Output the (x, y) coordinate of the center of the cell containing the given text.  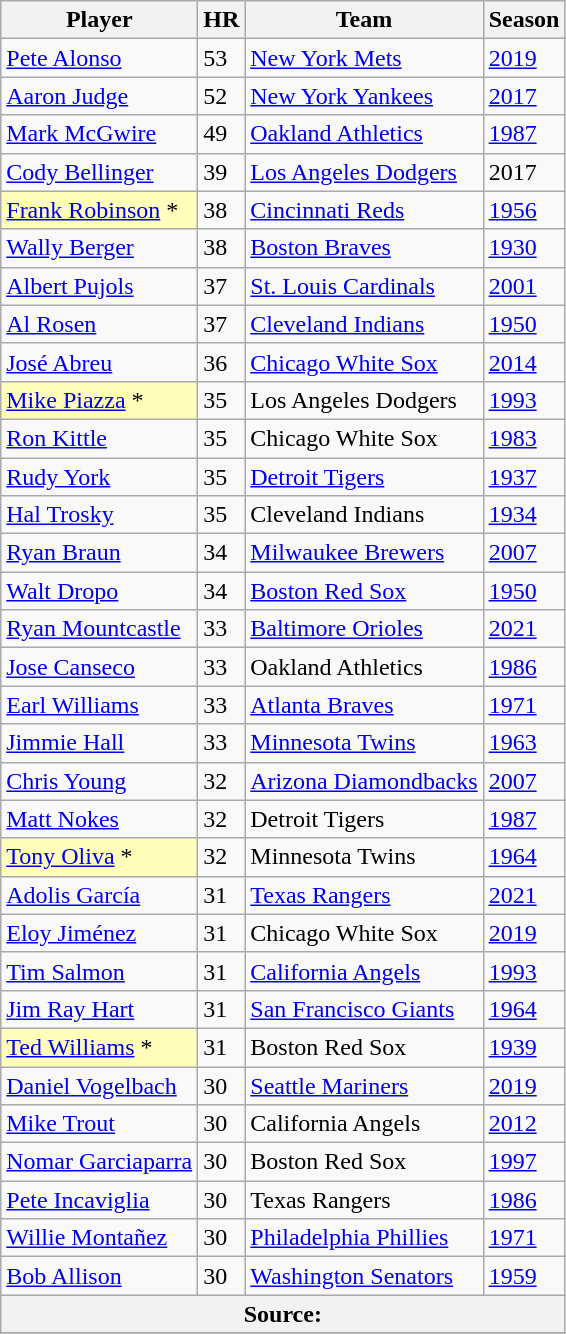
Ted Williams * (100, 1047)
Boston Braves (364, 248)
Mike Piazza * (100, 400)
2014 (524, 362)
Washington Senators (364, 1276)
Cincinnati Reds (364, 210)
2001 (524, 286)
Chris Young (100, 781)
Al Rosen (100, 324)
Nomar Garciaparra (100, 1162)
Ryan Braun (100, 553)
Willie Montañez (100, 1238)
1959 (524, 1276)
Walt Dropo (100, 591)
1939 (524, 1047)
49 (222, 134)
Seattle Mariners (364, 1085)
Jose Canseco (100, 667)
Mark McGwire (100, 134)
Bob Allison (100, 1276)
1956 (524, 210)
Cody Bellinger (100, 172)
Jimmie Hall (100, 743)
Mike Trout (100, 1124)
New York Yankees (364, 96)
Player (100, 20)
Eloy Jiménez (100, 933)
Ron Kittle (100, 438)
Earl Williams (100, 705)
36 (222, 362)
Aaron Judge (100, 96)
New York Mets (364, 58)
Milwaukee Brewers (364, 553)
1983 (524, 438)
1934 (524, 515)
Pete Alonso (100, 58)
Wally Berger (100, 248)
José Abreu (100, 362)
Source: (283, 1314)
Albert Pujols (100, 286)
Pete Incaviglia (100, 1200)
San Francisco Giants (364, 1009)
Jim Ray Hart (100, 1009)
HR (222, 20)
St. Louis Cardinals (364, 286)
1963 (524, 743)
Ryan Mountcastle (100, 629)
Tony Oliva * (100, 857)
39 (222, 172)
Atlanta Braves (364, 705)
Tim Salmon (100, 971)
Adolis García (100, 895)
2012 (524, 1124)
Arizona Diamondbacks (364, 781)
Matt Nokes (100, 819)
1997 (524, 1162)
Philadelphia Phillies (364, 1238)
1937 (524, 477)
Daniel Vogelbach (100, 1085)
53 (222, 58)
Frank Robinson * (100, 210)
Season (524, 20)
1930 (524, 248)
Hal Trosky (100, 515)
Team (364, 20)
52 (222, 96)
Rudy York (100, 477)
Baltimore Orioles (364, 629)
